Provide the [x, y] coordinate of the cell's center where the given text is located.  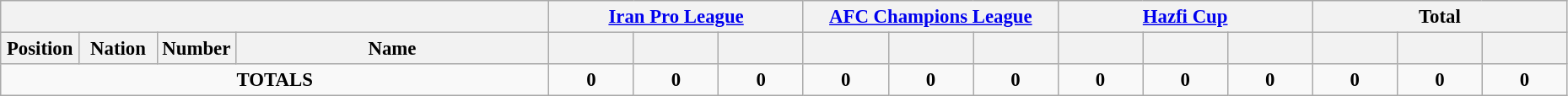
Name [391, 49]
Position [40, 49]
Number [196, 49]
Iran Pro League [676, 17]
TOTALS [275, 80]
Total [1440, 17]
AFC Champions League [930, 17]
Hazfi Cup [1185, 17]
Nation [118, 49]
